For the text-containing cell, return its midpoint in (X, Y) coordinate format. 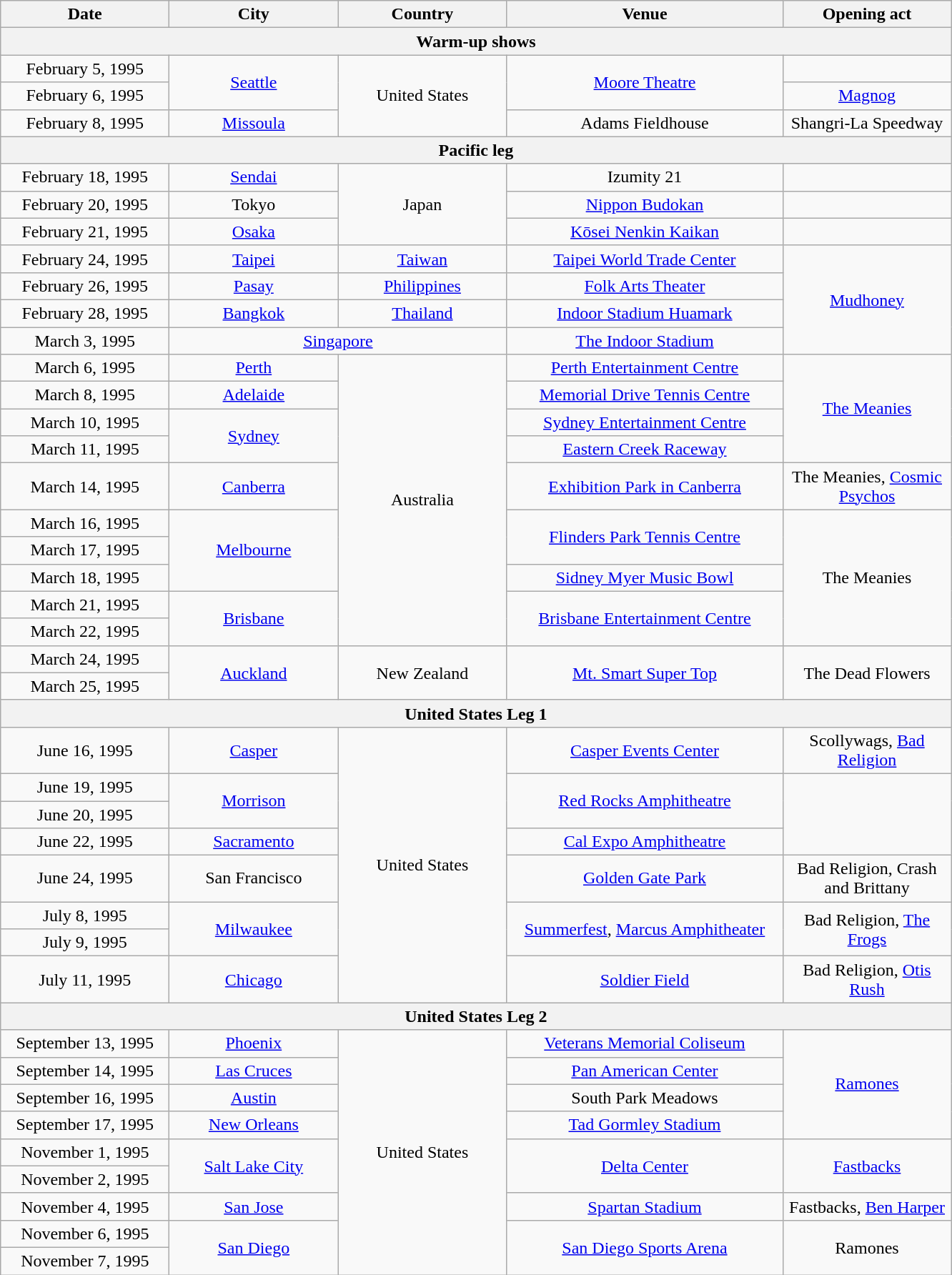
Sydney Entertainment Centre (645, 422)
Golden Gate Park (645, 879)
Bad Religion, Crash and Brittany (867, 879)
June 16, 1995 (85, 750)
June 24, 1995 (85, 879)
Red Rocks Amphitheatre (645, 800)
September 16, 1995 (85, 1098)
March 25, 1995 (85, 686)
Bad Religion, Otis Rush (867, 979)
Australia (422, 500)
Scollywags, Bad Religion (867, 750)
Adelaide (254, 395)
March 24, 1995 (85, 659)
Sydney (254, 436)
Pasay (254, 286)
Tad Gormley Stadium (645, 1125)
Morrison (254, 800)
March 3, 1995 (85, 341)
Taipei (254, 259)
February 24, 1995 (85, 259)
March 8, 1995 (85, 395)
Date (85, 14)
Philippines (422, 286)
Izumity 21 (645, 177)
San Diego (254, 1247)
Phoenix (254, 1043)
Osaka (254, 232)
Folk Arts Theater (645, 286)
Opening act (867, 14)
Pacific leg (476, 150)
Chicago (254, 979)
Mudhoney (867, 299)
Seattle (254, 82)
Sacramento (254, 842)
Tokyo (254, 204)
November 2, 1995 (85, 1179)
March 17, 1995 (85, 550)
Soldier Field (645, 979)
February 21, 1995 (85, 232)
June 19, 1995 (85, 787)
San Diego Sports Arena (645, 1247)
Summerfest, Marcus Amphitheater (645, 929)
March 18, 1995 (85, 577)
September 17, 1995 (85, 1125)
South Park Meadows (645, 1098)
Venue (645, 14)
Adams Fieldhouse (645, 123)
March 6, 1995 (85, 368)
Brisbane Entertainment Centre (645, 618)
March 10, 1995 (85, 422)
Bangkok (254, 313)
February 8, 1995 (85, 123)
The Indoor Stadium (645, 341)
Spartan Stadium (645, 1206)
July 11, 1995 (85, 979)
November 6, 1995 (85, 1234)
San Francisco (254, 879)
November 1, 1995 (85, 1152)
Austin (254, 1098)
Moore Theatre (645, 82)
Fastbacks, Ben Harper (867, 1206)
June 22, 1995 (85, 842)
Mt. Smart Super Top (645, 673)
Brisbane (254, 618)
Memorial Drive Tennis Centre (645, 395)
San Jose (254, 1206)
Flinders Park Tennis Centre (645, 537)
Exhibition Park in Canberra (645, 486)
February 20, 1995 (85, 204)
Perth (254, 368)
February 26, 1995 (85, 286)
Bad Religion, The Frogs (867, 929)
Sidney Myer Music Bowl (645, 577)
June 20, 1995 (85, 814)
Perth Entertainment Centre (645, 368)
Pan American Center (645, 1071)
Milwaukee (254, 929)
The Dead Flowers (867, 673)
Melbourne (254, 550)
Country (422, 14)
Warm-up shows (476, 41)
Fastbacks (867, 1166)
Singapore (338, 341)
Nippon Budokan (645, 204)
July 9, 1995 (85, 943)
November 4, 1995 (85, 1206)
Veterans Memorial Coliseum (645, 1043)
March 21, 1995 (85, 605)
November 7, 1995 (85, 1261)
Taipei World Trade Center (645, 259)
Las Cruces (254, 1071)
New Zealand (422, 673)
February 5, 1995 (85, 69)
Auckland (254, 673)
New Orleans (254, 1125)
United States Leg 2 (476, 1016)
Salt Lake City (254, 1166)
July 8, 1995 (85, 916)
March 11, 1995 (85, 450)
Magnog (867, 96)
March 22, 1995 (85, 632)
Taiwan (422, 259)
March 14, 1995 (85, 486)
February 18, 1995 (85, 177)
Missoula (254, 123)
Kōsei Nenkin Kaikan (645, 232)
September 14, 1995 (85, 1071)
Eastern Creek Raceway (645, 450)
United States Leg 1 (476, 713)
March 16, 1995 (85, 523)
Delta Center (645, 1166)
Casper Events Center (645, 750)
City (254, 14)
Indoor Stadium Huamark (645, 313)
Sendai (254, 177)
Japan (422, 204)
Casper (254, 750)
September 13, 1995 (85, 1043)
February 28, 1995 (85, 313)
Thailand (422, 313)
Canberra (254, 486)
Shangri-La Speedway (867, 123)
The Meanies, Cosmic Psychos (867, 486)
Cal Expo Amphitheatre (645, 842)
February 6, 1995 (85, 96)
